From the cell containing the given text, extract its center point as (X, Y) coordinate. 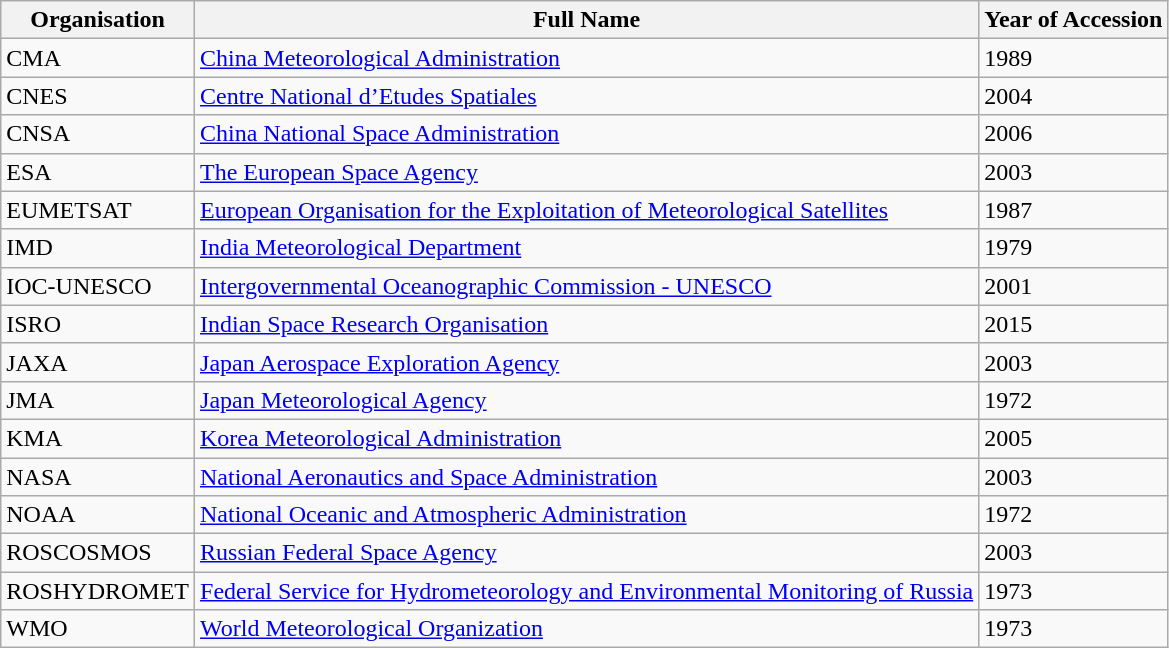
European Organisation for the Exploitation of Meteorological Satellites (587, 210)
NOAA (98, 515)
Korea Meteorological Administration (587, 438)
National Aeronautics and Space Administration (587, 477)
ROSCOSMOS (98, 553)
India Meteorological Department (587, 248)
Organisation (98, 20)
2001 (1074, 286)
CMA (98, 58)
China National Space Administration (587, 134)
ROSHYDROMET (98, 591)
Indian Space Research Organisation (587, 324)
IMD (98, 248)
The European Space Agency (587, 172)
2005 (1074, 438)
JMA (98, 400)
2006 (1074, 134)
ESA (98, 172)
CNES (98, 96)
ISRO (98, 324)
1987 (1074, 210)
1979 (1074, 248)
Japan Aerospace Exploration Agency (587, 362)
IOC-UNESCO (98, 286)
CNSA (98, 134)
1989 (1074, 58)
2004 (1074, 96)
Federal Service for Hydrometeorology and Environmental Monitoring of Russia (587, 591)
Russian Federal Space Agency (587, 553)
JAXA (98, 362)
WMO (98, 629)
Year of Accession (1074, 20)
Japan Meteorological Agency (587, 400)
Centre National d’Etudes Spatiales (587, 96)
National Oceanic and Atmospheric Administration (587, 515)
KMA (98, 438)
EUMETSAT (98, 210)
Full Name (587, 20)
World Meteorological Organization (587, 629)
NASA (98, 477)
2015 (1074, 324)
China Meteorological Administration (587, 58)
Intergovernmental Oceanographic Commission - UNESCO (587, 286)
